Search for the cell housing the specified text and yield its (x, y) center coordinate. 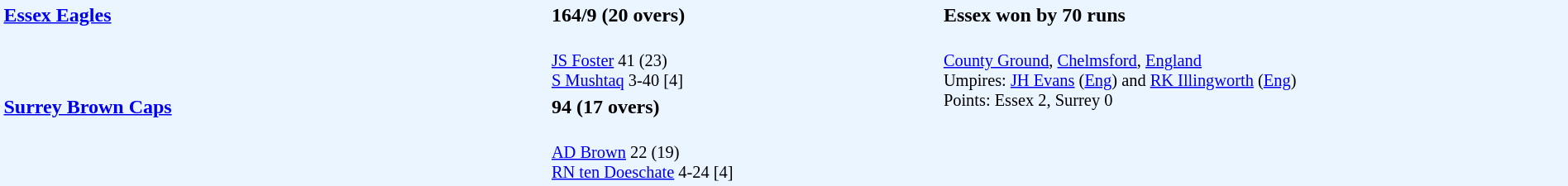
Surrey Brown Caps (275, 139)
JS Foster 41 (23) S Mushtaq 3-40 [4] (744, 61)
94 (17 overs) (744, 107)
Essex won by 70 runs (1254, 15)
164/9 (20 overs) (744, 15)
Essex Eagles (275, 47)
AD Brown 22 (19) RN ten Doeschate 4-24 [4] (744, 152)
County Ground, Chelmsford, England Umpires: JH Evans (Eng) and RK Illingworth (Eng) Points: Essex 2, Surrey 0 (1254, 107)
